Extract the [X, Y] coordinate from the center of the cell holding the provided text.  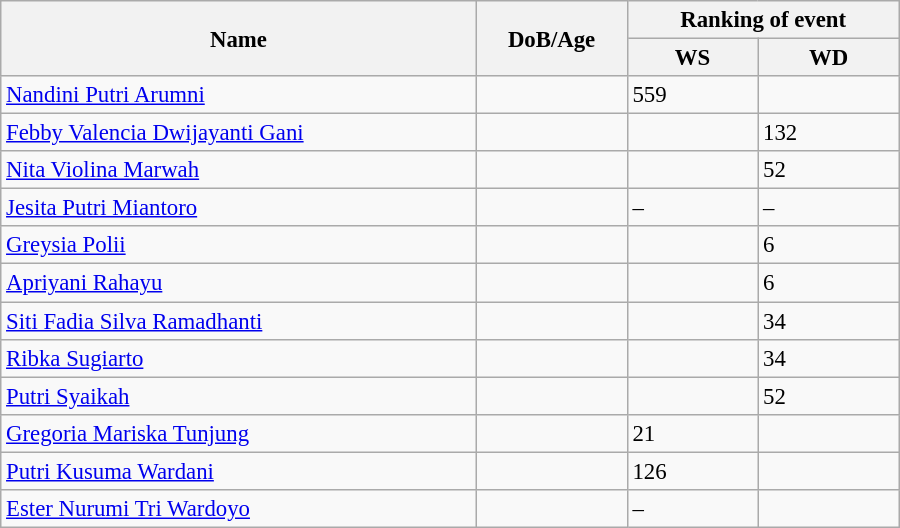
Putri Syaikah [238, 396]
Greysia Polii [238, 245]
Apriyani Rahayu [238, 283]
WD [828, 58]
21 [692, 433]
Ribka Sugiarto [238, 358]
Nandini Putri Arumni [238, 95]
Putri Kusuma Wardani [238, 471]
Jesita Putri Miantoro [238, 208]
Siti Fadia Silva Ramadhanti [238, 321]
WS [692, 58]
132 [828, 133]
Nita Violina Marwah [238, 170]
Name [238, 38]
Ester Nurumi Tri Wardoyo [238, 509]
DoB/Age [552, 38]
Ranking of event [763, 20]
559 [692, 95]
126 [692, 471]
Gregoria Mariska Tunjung [238, 433]
Febby Valencia Dwijayanti Gani [238, 133]
